Return the [x, y] coordinate for the center point of the cell that contains the specified text.  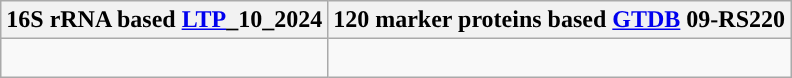
120 marker proteins based GTDB 09-RS220 [560, 20]
16S rRNA based LTP_10_2024 [164, 20]
